Pinpoint the cell where the given text exists, returning its [x, y] midpoint coordinate. 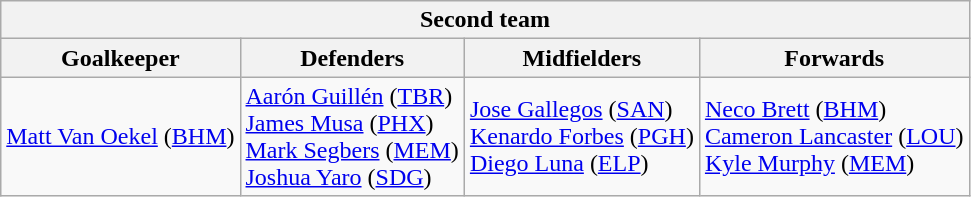
Midfielders [582, 58]
Neco Brett (BHM) Cameron Lancaster (LOU) Kyle Murphy (MEM) [834, 136]
Matt Van Oekel (BHM) [120, 136]
Defenders [352, 58]
Goalkeeper [120, 58]
Second team [485, 20]
Forwards [834, 58]
Aarón Guillén (TBR) James Musa (PHX) Mark Segbers (MEM) Joshua Yaro (SDG) [352, 136]
Jose Gallegos (SAN) Kenardo Forbes (PGH) Diego Luna (ELP) [582, 136]
